Pinpoint the cell where the given text exists, returning its (x, y) midpoint coordinate. 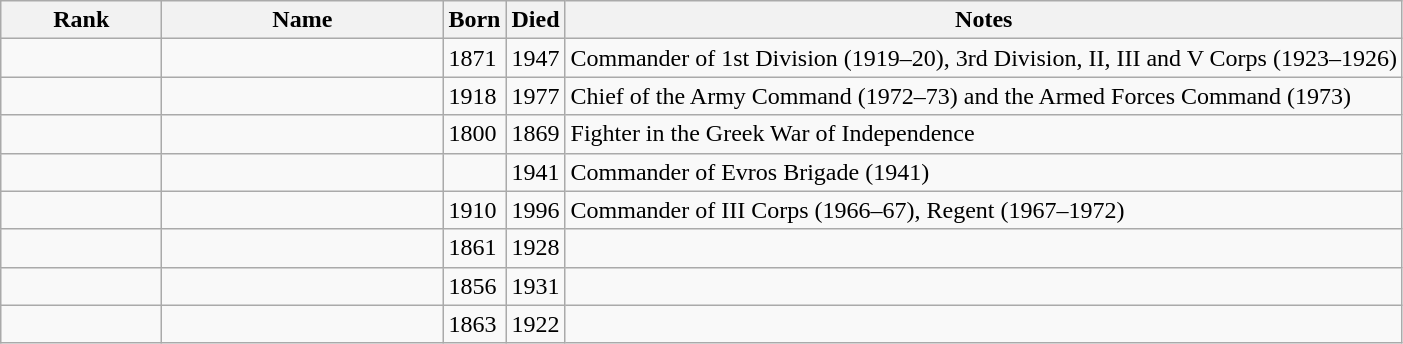
1856 (474, 286)
Chief of the Army Command (1972–73) and the Armed Forces Command (1973) (984, 96)
1861 (474, 248)
1869 (536, 134)
Notes (984, 20)
1863 (474, 324)
1996 (536, 210)
1931 (536, 286)
1800 (474, 134)
1918 (474, 96)
1922 (536, 324)
Fighter in the Greek War of Independence (984, 134)
Commander of 1st Division (1919–20), 3rd Division, II, III and V Corps (1923–1926) (984, 58)
Commander of III Corps (1966–67), Regent (1967–1972) (984, 210)
Died (536, 20)
Commander of Evros Brigade (1941) (984, 172)
1871 (474, 58)
Name (302, 20)
1947 (536, 58)
Rank (82, 20)
1928 (536, 248)
Born (474, 20)
1910 (474, 210)
1977 (536, 96)
1941 (536, 172)
